Return the [X, Y] coordinate for the center point of the cell that contains the specified text.  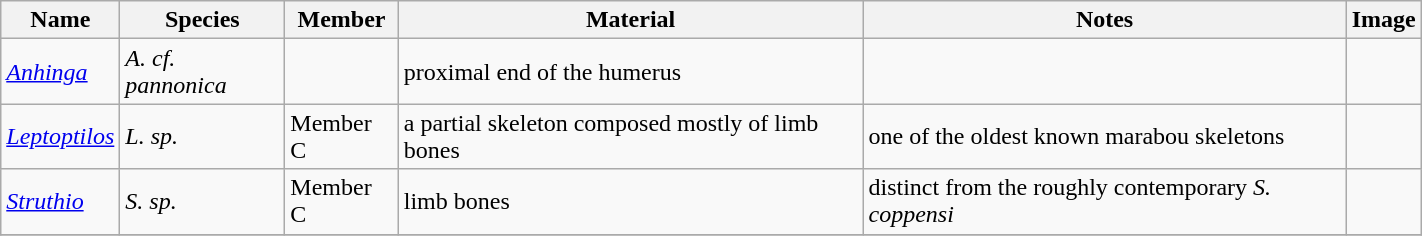
Notes [1104, 20]
Struthio [60, 202]
limb bones [630, 202]
A. cf. pannonica [202, 72]
L. sp. [202, 136]
proximal end of the humerus [630, 72]
Leptoptilos [60, 136]
Image [1384, 20]
S. sp. [202, 202]
Material [630, 20]
a partial skeleton composed mostly of limb bones [630, 136]
distinct from the roughly contemporary S. coppensi [1104, 202]
Member [342, 20]
Anhinga [60, 72]
one of the oldest known marabou skeletons [1104, 136]
Species [202, 20]
Name [60, 20]
